Return the [X, Y] coordinate for the center point of the cell that contains the specified text.  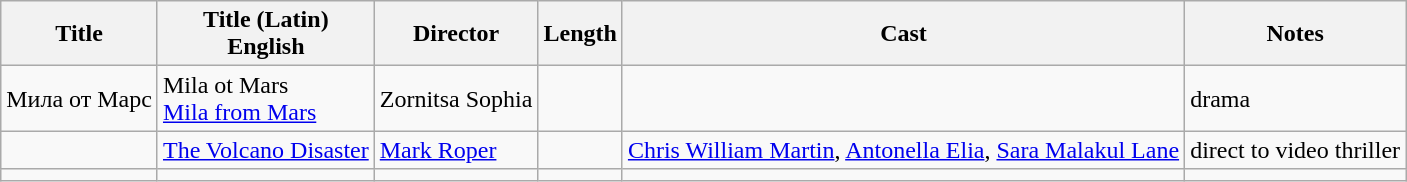
Zornitsa Sophia [456, 98]
The Volcano Disaster [266, 150]
drama [1296, 98]
Length [580, 34]
Title [80, 34]
Мила от Марс [80, 98]
Cast [903, 34]
Mila ot MarsMila from Mars [266, 98]
Director [456, 34]
Chris William Martin, Antonella Elia, Sara Malakul Lane [903, 150]
Mark Roper [456, 150]
direct to video thriller [1296, 150]
Notes [1296, 34]
Title (Latin)English [266, 34]
